Return (X, Y) of the center of cell containing provided text 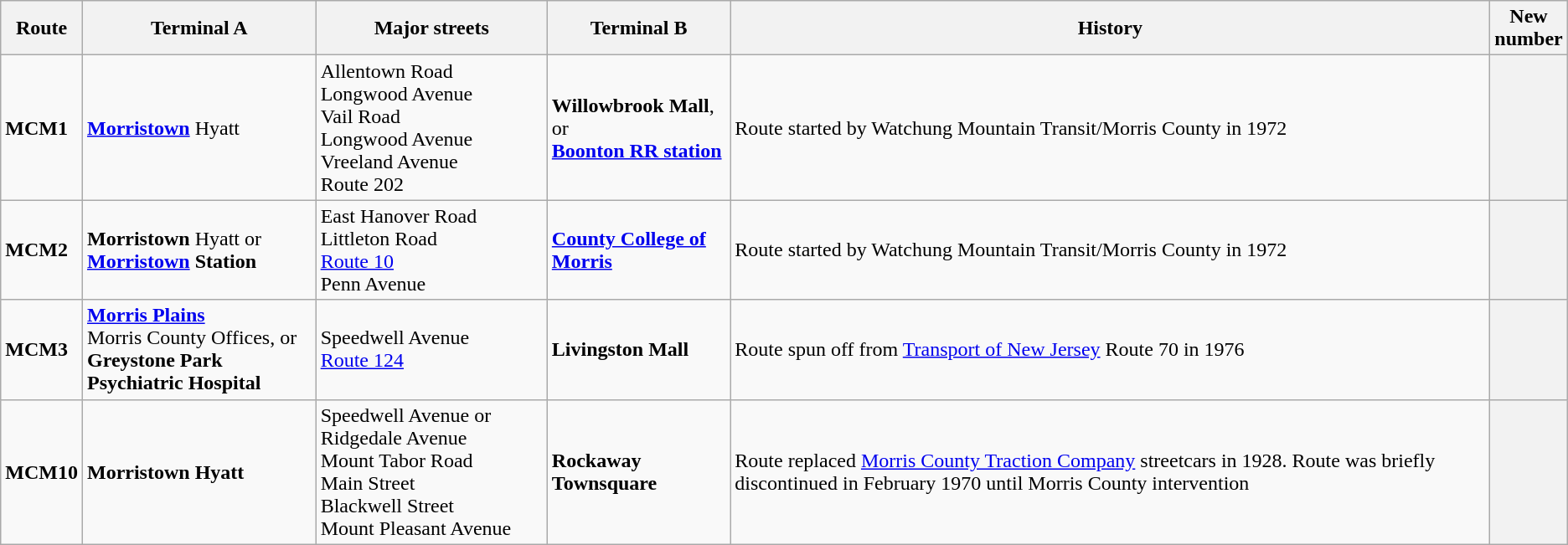
Speedwell Avenue or Ridgedale AvenueMount Tabor RoadMain StreetBlackwell StreetMount Pleasant Avenue (431, 472)
Willowbrook Mall, orBoonton RR station (638, 127)
MCM10 (42, 472)
Morristown Hyatt orMorristown Station (199, 249)
County College of Morris (638, 249)
Route (42, 28)
East Hanover RoadLittleton RoadRoute 10Penn Avenue (431, 249)
Allentown RoadLongwood AvenueVail RoadLongwood AvenueVreeland AvenueRoute 202 (431, 127)
MCM2 (42, 249)
Terminal A (199, 28)
MCM3 (42, 350)
History (1111, 28)
Route replaced Morris County Traction Company streetcars in 1928. Route was briefly discontinued in February 1970 until Morris County intervention (1111, 472)
Newnumber (1529, 28)
Route spun off from Transport of New Jersey Route 70 in 1976 (1111, 350)
Major streets (431, 28)
Morris PlainsMorris County Offices, orGreystone Park Psychiatric Hospital (199, 350)
Rockaway Townsquare (638, 472)
Speedwell AvenueRoute 124 (431, 350)
Livingston Mall (638, 350)
Terminal B (638, 28)
MCM1 (42, 127)
